Determine the [x, y] coordinate at the center of the cell enclosing the given text.  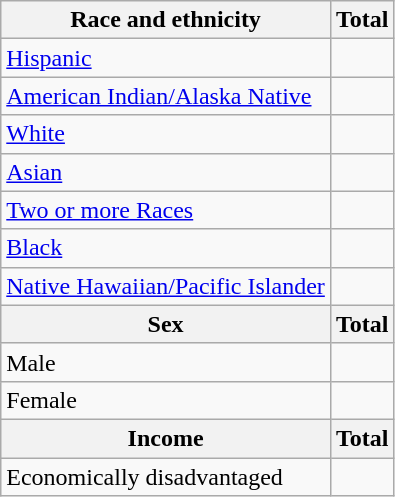
White [166, 134]
Economically disadvantaged [166, 477]
Asian [166, 172]
Income [166, 438]
Sex [166, 324]
Race and ethnicity [166, 20]
Hispanic [166, 58]
Male [166, 362]
American Indian/Alaska Native [166, 96]
Black [166, 248]
Native Hawaiian/Pacific Islander [166, 286]
Female [166, 400]
Two or more Races [166, 210]
